Identify which cell holds the provided text, then report its (X, Y) central coordinate. 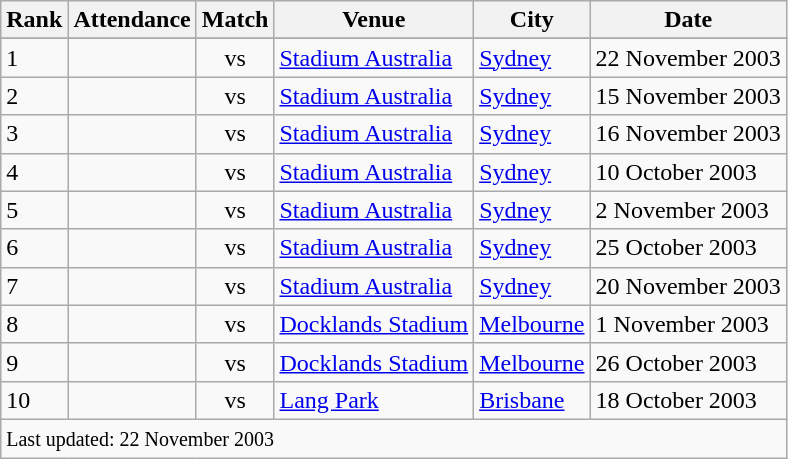
26 October 2003 (688, 362)
4 (34, 172)
5 (34, 210)
Last updated: 22 November 2003 (394, 438)
8 (34, 324)
7 (34, 286)
Venue (374, 20)
6 (34, 248)
10 (34, 400)
2 November 2003 (688, 210)
25 October 2003 (688, 248)
1 November 2003 (688, 324)
18 October 2003 (688, 400)
1 (34, 58)
2 (34, 96)
Lang Park (374, 400)
10 October 2003 (688, 172)
9 (34, 362)
Date (688, 20)
Rank (34, 20)
22 November 2003 (688, 58)
City (532, 20)
Match (235, 20)
20 November 2003 (688, 286)
15 November 2003 (688, 96)
3 (34, 134)
Brisbane (532, 400)
16 November 2003 (688, 134)
Attendance (132, 20)
